Provide the (X, Y) coordinate of the cell's center where the given text is located.  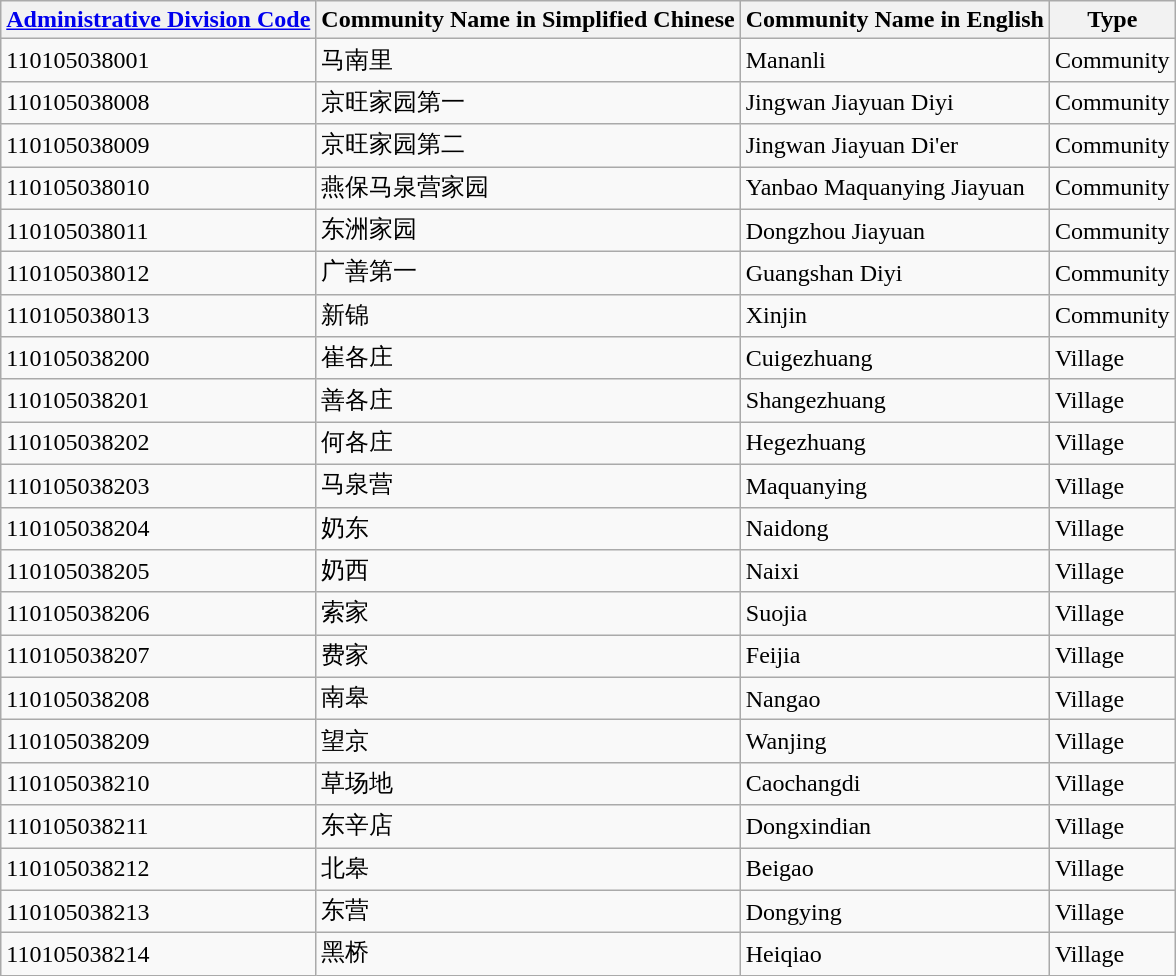
广善第一 (528, 274)
京旺家园第一 (528, 102)
Guangshan Diyi (894, 274)
110105038012 (158, 274)
110105038200 (158, 358)
Heiqiao (894, 954)
Jingwan Jiayuan Di'er (894, 146)
Suojia (894, 614)
110105038213 (158, 912)
北皋 (528, 870)
Yanbao Maquanying Jiayuan (894, 188)
110105038214 (158, 954)
Mananli (894, 60)
Maquanying (894, 486)
110105038207 (158, 656)
Jingwan Jiayuan Diyi (894, 102)
110105038009 (158, 146)
新锦 (528, 316)
110105038001 (158, 60)
崔各庄 (528, 358)
110105038008 (158, 102)
110105038013 (158, 316)
南皋 (528, 698)
Nangao (894, 698)
Administrative Division Code (158, 20)
110105038209 (158, 742)
Type (1112, 20)
Hegezhuang (894, 444)
110105038208 (158, 698)
黑桥 (528, 954)
110105038010 (158, 188)
东辛店 (528, 826)
Dongxindian (894, 826)
110105038202 (158, 444)
110105038201 (158, 400)
何各庄 (528, 444)
110105038205 (158, 572)
110105038206 (158, 614)
110105038211 (158, 826)
110105038203 (158, 486)
东洲家园 (528, 230)
京旺家园第二 (528, 146)
望京 (528, 742)
Shangezhuang (894, 400)
110105038210 (158, 784)
索家 (528, 614)
马泉营 (528, 486)
Naidong (894, 528)
奶东 (528, 528)
东营 (528, 912)
Community Name in Simplified Chinese (528, 20)
110105038011 (158, 230)
Xinjin (894, 316)
Dongzhou Jiayuan (894, 230)
马南里 (528, 60)
Dongying (894, 912)
Naixi (894, 572)
110105038204 (158, 528)
奶西 (528, 572)
110105038212 (158, 870)
Wanjing (894, 742)
Cuigezhuang (894, 358)
燕保马泉营家园 (528, 188)
善各庄 (528, 400)
Community Name in English (894, 20)
费家 (528, 656)
Feijia (894, 656)
草场地 (528, 784)
Caochangdi (894, 784)
Beigao (894, 870)
